Determine the (X, Y) coordinate at the center of the cell enclosing the given text.  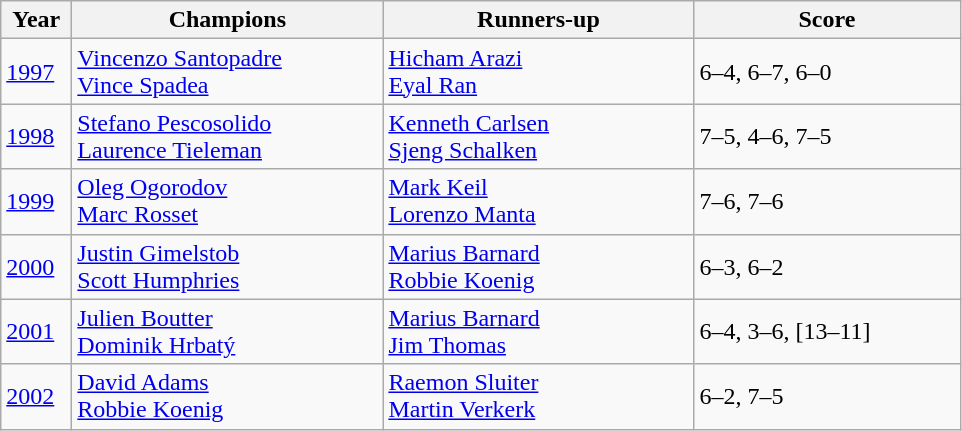
7–6, 7–6 (827, 202)
Vincenzo Santopadre Vince Spadea (228, 72)
Marius Barnard Robbie Koenig (538, 266)
6–2, 7–5 (827, 396)
Stefano Pescosolido Laurence Tieleman (228, 136)
Score (827, 20)
6–4, 3–6, [13–11] (827, 332)
Hicham Arazi Eyal Ran (538, 72)
2002 (36, 396)
Justin Gimelstob Scott Humphries (228, 266)
1999 (36, 202)
Year (36, 20)
2000 (36, 266)
David Adams Robbie Koenig (228, 396)
Raemon Sluiter Martin Verkerk (538, 396)
Kenneth Carlsen Sjeng Schalken (538, 136)
6–4, 6–7, 6–0 (827, 72)
1998 (36, 136)
6–3, 6–2 (827, 266)
7–5, 4–6, 7–5 (827, 136)
Marius Barnard Jim Thomas (538, 332)
2001 (36, 332)
Mark Keil Lorenzo Manta (538, 202)
1997 (36, 72)
Champions (228, 20)
Oleg Ogorodov Marc Rosset (228, 202)
Julien Boutter Dominik Hrbatý (228, 332)
Runners-up (538, 20)
